Search for the cell housing the specified text and yield its [x, y] center coordinate. 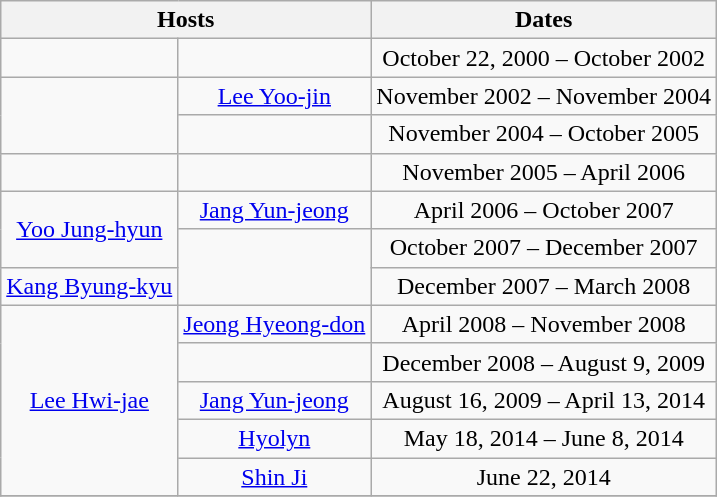
Jeong Hyeong-don [274, 324]
April 2008 – November 2008 [544, 324]
November 2002 – November 2004 [544, 96]
November 2005 – April 2006 [544, 172]
May 18, 2014 – June 8, 2014 [544, 438]
Lee Yoo-jin [274, 96]
Hosts [186, 20]
June 22, 2014 [544, 477]
Shin Ji [274, 477]
Yoo Jung-hyun [90, 229]
Kang Byung-kyu [90, 286]
December 2008 – August 9, 2009 [544, 362]
Lee Hwi-jae [90, 400]
November 2004 – October 2005 [544, 134]
April 2006 – October 2007 [544, 210]
October 22, 2000 – October 2002 [544, 58]
December 2007 – March 2008 [544, 286]
Dates [544, 20]
October 2007 – December 2007 [544, 248]
Hyolyn [274, 438]
August 16, 2009 – April 13, 2014 [544, 400]
